Find where the given text appears and provide that cell's center as (X, Y) coordinate. 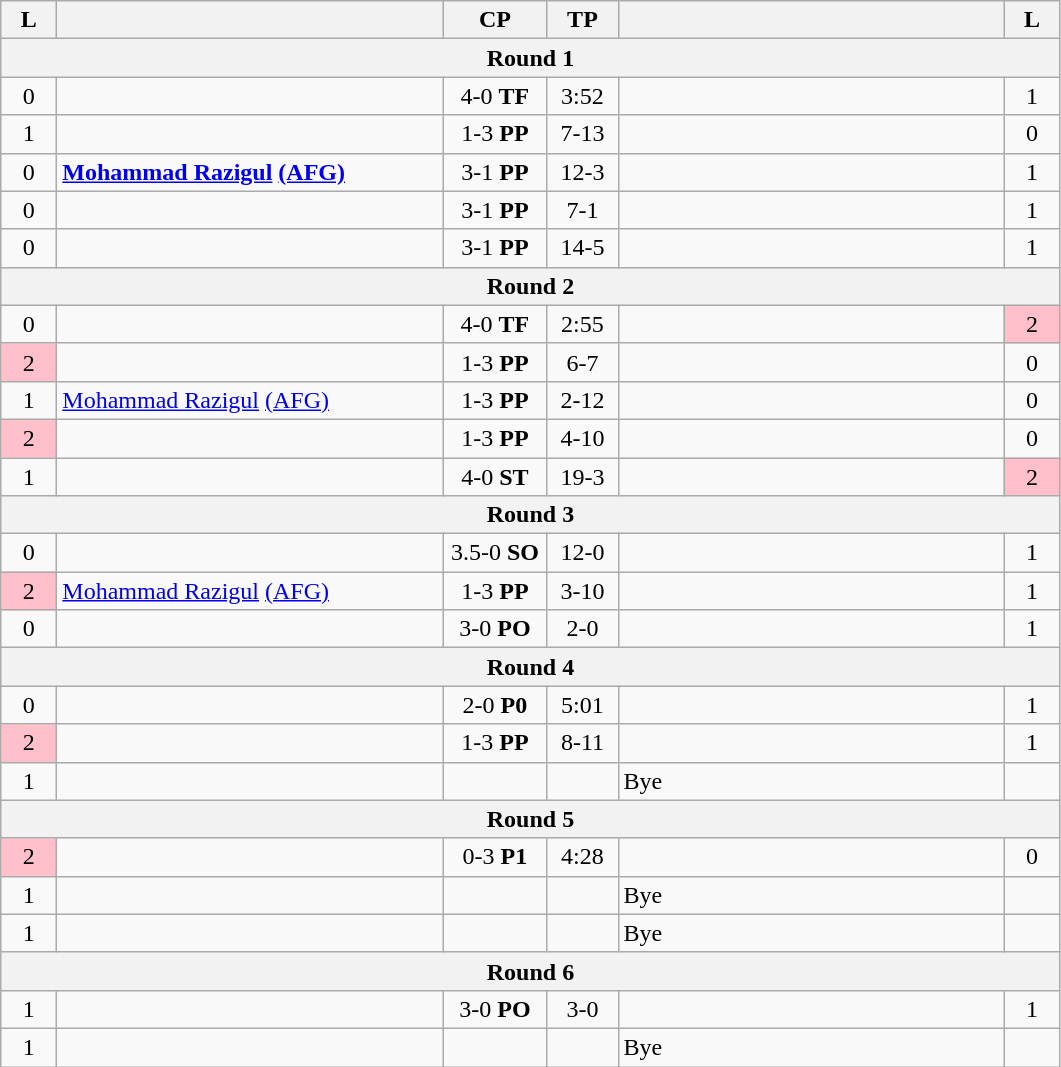
4:28 (582, 857)
8-11 (582, 743)
4-10 (582, 438)
6-7 (582, 362)
5:01 (582, 705)
Round 4 (530, 667)
TP (582, 20)
12-3 (582, 172)
2-0 (582, 629)
4-0 ST (495, 477)
7-1 (582, 210)
2:55 (582, 324)
0-3 P1 (495, 857)
3-0 (582, 1009)
19-3 (582, 477)
Round 6 (530, 971)
14-5 (582, 248)
Round 1 (530, 58)
2-12 (582, 400)
3.5-0 SO (495, 553)
3-10 (582, 591)
3:52 (582, 96)
2-0 P0 (495, 705)
7-13 (582, 134)
CP (495, 20)
Round 5 (530, 819)
12-0 (582, 553)
Round 3 (530, 515)
Round 2 (530, 286)
